Identify which cell holds the provided text, then report its [X, Y] central coordinate. 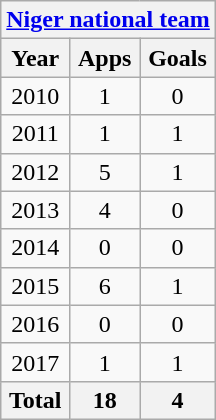
2012 [36, 172]
2014 [36, 248]
2017 [36, 362]
2010 [36, 96]
2016 [36, 324]
Year [36, 58]
Niger national team [108, 20]
18 [105, 400]
Goals [178, 58]
Total [36, 400]
2013 [36, 210]
Apps [105, 58]
6 [105, 286]
2011 [36, 134]
5 [105, 172]
2015 [36, 286]
